Identify which cell holds the provided text, then report its [X, Y] central coordinate. 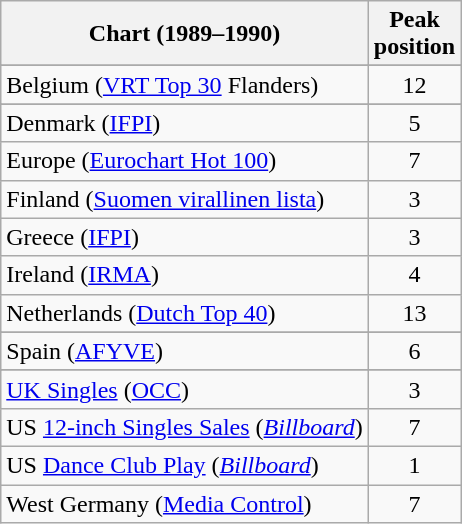
5 [414, 123]
13 [414, 313]
Peakposition [414, 34]
UK Singles (OCC) [185, 389]
Belgium (VRT Top 30 Flanders) [185, 85]
Finland (Suomen virallinen lista) [185, 199]
Denmark (IFPI) [185, 123]
West Germany (Media Control) [185, 503]
12 [414, 85]
US 12-inch Singles Sales (Billboard) [185, 427]
Greece (IFPI) [185, 237]
6 [414, 351]
US Dance Club Play (Billboard) [185, 465]
Spain (AFYVE) [185, 351]
Netherlands (Dutch Top 40) [185, 313]
Ireland (IRMA) [185, 275]
1 [414, 465]
Europe (Eurochart Hot 100) [185, 161]
Chart (1989–1990) [185, 34]
4 [414, 275]
